For the text-containing cell, return its midpoint in [X, Y] coordinate format. 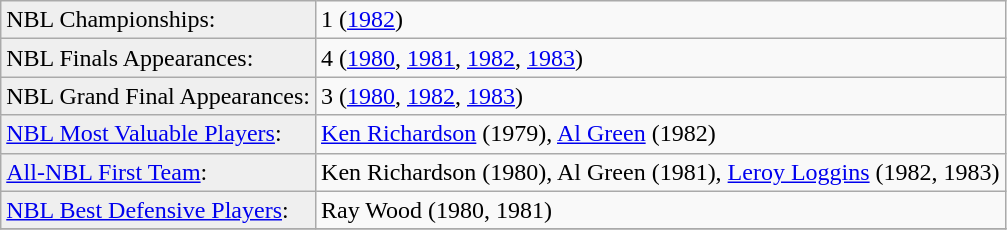
3 (1980, 1982, 1983) [661, 96]
1 (1982) [661, 20]
NBL Championships: [158, 20]
NBL Grand Final Appearances: [158, 96]
NBL Most Valuable Players: [158, 134]
All-NBL First Team: [158, 172]
4 (1980, 1981, 1982, 1983) [661, 58]
Ken Richardson (1979), Al Green (1982) [661, 134]
NBL Best Defensive Players: [158, 210]
Ray Wood (1980, 1981) [661, 210]
Ken Richardson (1980), Al Green (1981), Leroy Loggins (1982, 1983) [661, 172]
NBL Finals Appearances: [158, 58]
